Determine the (X, Y) coordinate at the center of the cell enclosing the given text.  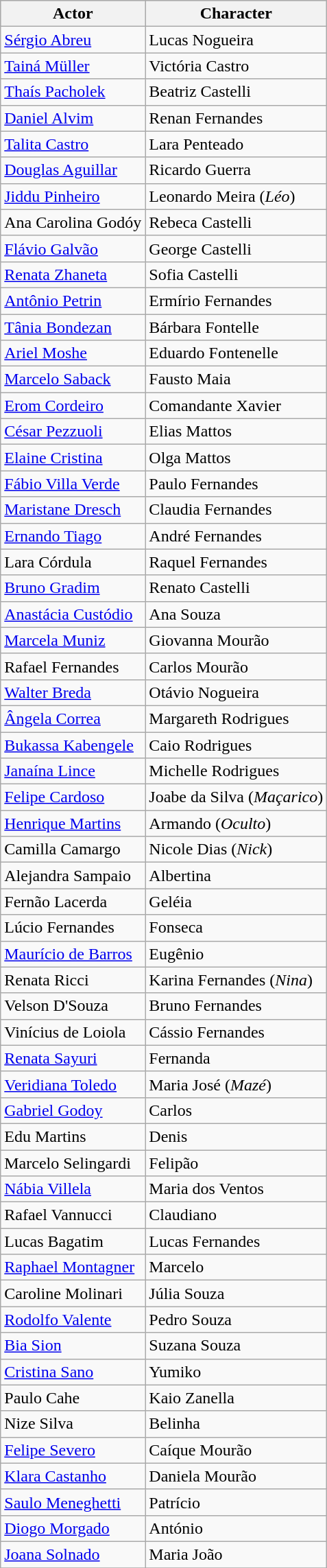
Cássio Fernandes (236, 1032)
Renata Sayuri (73, 1058)
Ana Souza (236, 614)
Bruno Fernandes (236, 1006)
Lucas Fernandes (236, 1241)
Claudiano (236, 1215)
Caroline Molinari (73, 1294)
Claudia Fernandes (236, 510)
Renata Ricci (73, 980)
Eugênio (236, 954)
Marcelo (236, 1267)
Rafael Fernandes (73, 666)
Talita Castro (73, 144)
Velson D'Souza (73, 1006)
Rebeca Castelli (236, 222)
Carlos (236, 1110)
Caíque Mourão (236, 1450)
Felipão (236, 1163)
António (236, 1528)
Elias Mattos (236, 432)
Nicole Dias (Nick) (236, 850)
Saulo Meneghetti (73, 1502)
Bruno Gradim (73, 588)
Renan Fernandes (236, 118)
Felipe Severo (73, 1450)
André Fernandes (236, 536)
Patrício (236, 1502)
Nize Silva (73, 1424)
Elaine Cristina (73, 458)
Antônio Petrin (73, 301)
Veridiana Toledo (73, 1084)
Walter Breda (73, 692)
Marcelo Selingardi (73, 1163)
Albertina (236, 876)
Alejandra Sampaio (73, 876)
Beatriz Castelli (236, 92)
Actor (73, 14)
Ricardo Guerra (236, 170)
Fernanda (236, 1058)
Eduardo Fontenelle (236, 353)
Gabriel Godoy (73, 1110)
Sérgio Abreu (73, 40)
Marcelo Saback (73, 379)
Caio Rodrigues (236, 745)
Ermírio Fernandes (236, 301)
Erom Cordeiro (73, 406)
Yumiko (236, 1372)
Fonseca (236, 928)
Joana Solnado (73, 1554)
Júlia Souza (236, 1294)
Margareth Rodrigues (236, 718)
Lúcio Fernandes (73, 928)
Belinha (236, 1424)
Geléia (236, 902)
Ângela Correa (73, 718)
Flávio Galvão (73, 248)
Victória Castro (236, 66)
Maria João (236, 1554)
Leonardo Meira (Léo) (236, 196)
Kaio Zanella (236, 1398)
Bukassa Kabengele (73, 745)
Fernão Lacerda (73, 902)
Rafael Vannucci (73, 1215)
Paulo Cahe (73, 1398)
Felipe Cardoso (73, 797)
Lara Córdula (73, 562)
George Castelli (236, 248)
Character (236, 14)
Rodolfo Valente (73, 1320)
Olga Mattos (236, 458)
Suzana Souza (236, 1346)
Comandante Xavier (236, 406)
Vinícius de Loiola (73, 1032)
Ana Carolina Godóy (73, 222)
Sofia Castelli (236, 274)
Camilla Camargo (73, 850)
Lucas Bagatim (73, 1241)
Diogo Morgado (73, 1528)
Marcela Muniz (73, 640)
Maurício de Barros (73, 954)
Otávio Nogueira (236, 692)
Anastácia Custódio (73, 614)
Douglas Aguillar (73, 170)
Karina Fernandes (Nina) (236, 980)
Renata Zhaneta (73, 274)
Lara Penteado (236, 144)
Raquel Fernandes (236, 562)
Renato Castelli (236, 588)
César Pezzuoli (73, 432)
Klara Castanho (73, 1476)
Giovanna Mourão (236, 640)
Edu Martins (73, 1136)
Carlos Mourão (236, 666)
Armando (Oculto) (236, 823)
Bia Sion (73, 1346)
Maria José (Mazé) (236, 1084)
Michelle Rodrigues (236, 771)
Maria dos Ventos (236, 1189)
Lucas Nogueira (236, 40)
Maristane Dresch (73, 510)
Daniel Alvim (73, 118)
Tânia Bondezan (73, 327)
Nábia Villela (73, 1189)
Joabe da Silva (Maçarico) (236, 797)
Daniela Mourão (236, 1476)
Bárbara Fontelle (236, 327)
Cristina Sano (73, 1372)
Fábio Villa Verde (73, 484)
Denis (236, 1136)
Thaís Pacholek (73, 92)
Ernando Tiago (73, 536)
Fausto Maia (236, 379)
Raphael Montagner (73, 1267)
Henrique Martins (73, 823)
Jiddu Pinheiro (73, 196)
Ariel Moshe (73, 353)
Janaína Lince (73, 771)
Paulo Fernandes (236, 484)
Pedro Souza (236, 1320)
Tainá Müller (73, 66)
